Return [X, Y] of the center of cell containing provided text 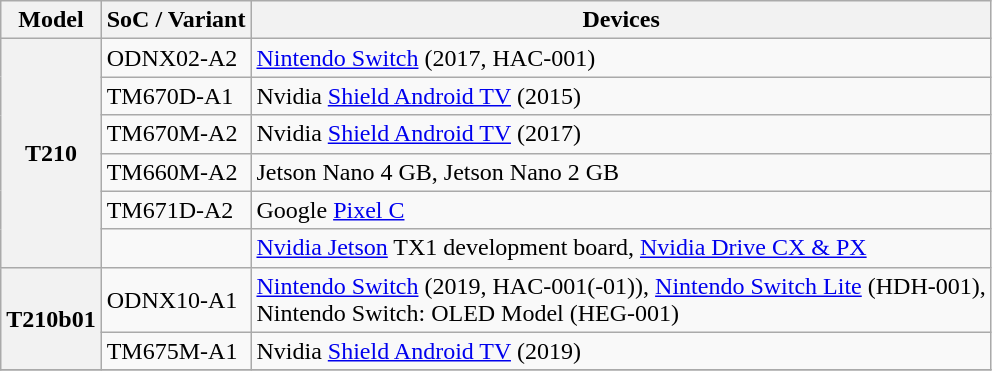
TM670D-A1 [176, 96]
Nintendo Switch (2019, HAC-001(-01)), Nintendo Switch Lite (HDH-001), Nintendo Switch: OLED Model (HEG-001) [621, 300]
ODNX10-A1 [176, 300]
Nvidia Shield Android TV (2017) [621, 134]
T210b01 [51, 318]
Nvidia Jetson TX1 development board, Nvidia Drive CX & PX [621, 248]
Nvidia Shield Android TV (2015) [621, 96]
T210 [51, 153]
Jetson Nano 4 GB, Jetson Nano 2 GB [621, 172]
TM671D-A2 [176, 210]
ODNX02-A2 [176, 58]
Model [51, 20]
TM675M-A1 [176, 351]
TM660M-A2 [176, 172]
Nvidia Shield Android TV (2019) [621, 351]
Devices [621, 20]
TM670M-A2 [176, 134]
Google Pixel C [621, 210]
SoC / Variant [176, 20]
Nintendo Switch (2017, HAC-001) [621, 58]
